Determine the [X, Y] coordinate at the center of the cell enclosing the given text.  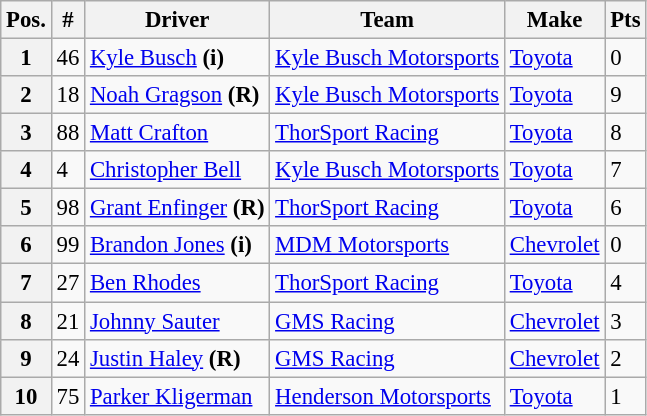
Johnny Sauter [178, 321]
10 [26, 396]
Make [554, 20]
Henderson Motorsports [388, 396]
Noah Gragson (R) [178, 95]
MDM Motorsports [388, 245]
Brandon Jones (i) [178, 245]
21 [68, 321]
Christopher Bell [178, 170]
46 [68, 58]
18 [68, 95]
# [68, 20]
24 [68, 358]
75 [68, 396]
Team [388, 20]
Ben Rhodes [178, 283]
Grant Enfinger (R) [178, 208]
88 [68, 133]
Justin Haley (R) [178, 358]
Matt Crafton [178, 133]
98 [68, 208]
27 [68, 283]
99 [68, 245]
5 [26, 208]
Pos. [26, 20]
Pts [626, 20]
Parker Kligerman [178, 396]
Kyle Busch (i) [178, 58]
Driver [178, 20]
